Pinpoint the cell where the given text exists, returning its (x, y) midpoint coordinate. 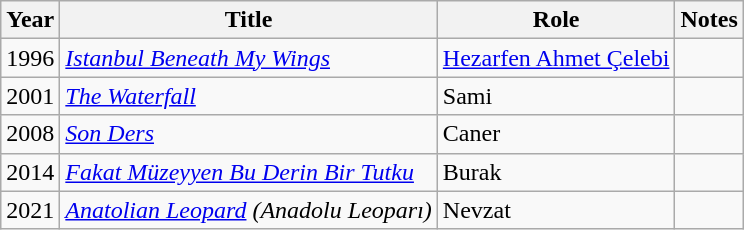
1996 (30, 58)
Istanbul Beneath My Wings (249, 58)
The Waterfall (249, 96)
Caner (556, 134)
Hezarfen Ahmet Çelebi (556, 58)
Title (249, 20)
2014 (30, 172)
Burak (556, 172)
2021 (30, 210)
Sami (556, 96)
Son Ders (249, 134)
Year (30, 20)
Anatolian Leopard (Anadolu Leoparı) (249, 210)
2008 (30, 134)
Role (556, 20)
2001 (30, 96)
Notes (709, 20)
Nevzat (556, 210)
Fakat Müzeyyen Bu Derin Bir Tutku (249, 172)
